Output the (x, y) coordinate of the center of the cell containing the given text.  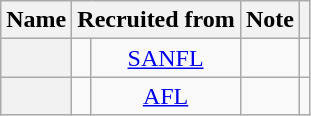
Name (36, 20)
AFL (166, 96)
Note (270, 20)
SANFL (166, 58)
Recruited from (156, 20)
